Detect which cell encompasses the target text, then output its (X, Y) center coordinate. 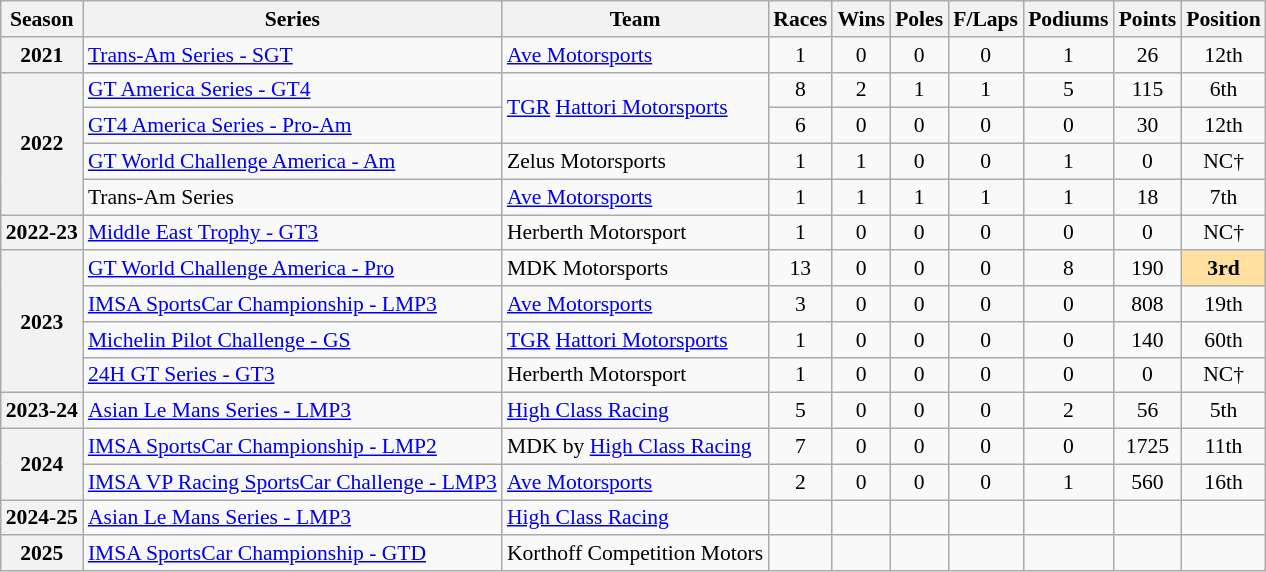
2024-25 (42, 518)
F/Laps (986, 19)
19th (1223, 304)
1725 (1148, 447)
Position (1223, 19)
808 (1148, 304)
Poles (919, 19)
16th (1223, 482)
6th (1223, 90)
GT4 America Series - Pro-Am (292, 126)
Podiums (1068, 19)
IMSA SportsCar Championship - LMP2 (292, 447)
2022-23 (42, 233)
IMSA SportsCar Championship - LMP3 (292, 304)
Races (800, 19)
3rd (1223, 269)
7th (1223, 197)
GT World Challenge America - Am (292, 162)
7 (800, 447)
115 (1148, 90)
5th (1223, 411)
Series (292, 19)
6 (800, 126)
Michelin Pilot Challenge - GS (292, 340)
560 (1148, 482)
60th (1223, 340)
190 (1148, 269)
56 (1148, 411)
24H GT Series - GT3 (292, 375)
Points (1148, 19)
Korthoff Competition Motors (635, 554)
2021 (42, 55)
Trans-Am Series (292, 197)
13 (800, 269)
Team (635, 19)
140 (1148, 340)
IMSA SportsCar Championship - GTD (292, 554)
Season (42, 19)
Zelus Motorsports (635, 162)
11th (1223, 447)
18 (1148, 197)
2023 (42, 322)
Trans-Am Series - SGT (292, 55)
26 (1148, 55)
IMSA VP Racing SportsCar Challenge - LMP3 (292, 482)
30 (1148, 126)
2024 (42, 464)
Wins (861, 19)
3 (800, 304)
MDK Motorsports (635, 269)
2023-24 (42, 411)
GT World Challenge America - Pro (292, 269)
GT America Series - GT4 (292, 90)
2022 (42, 143)
2025 (42, 554)
Middle East Trophy - GT3 (292, 233)
MDK by High Class Racing (635, 447)
